Scan for the cell matching the given text and deliver its (X, Y) coordinate at center. 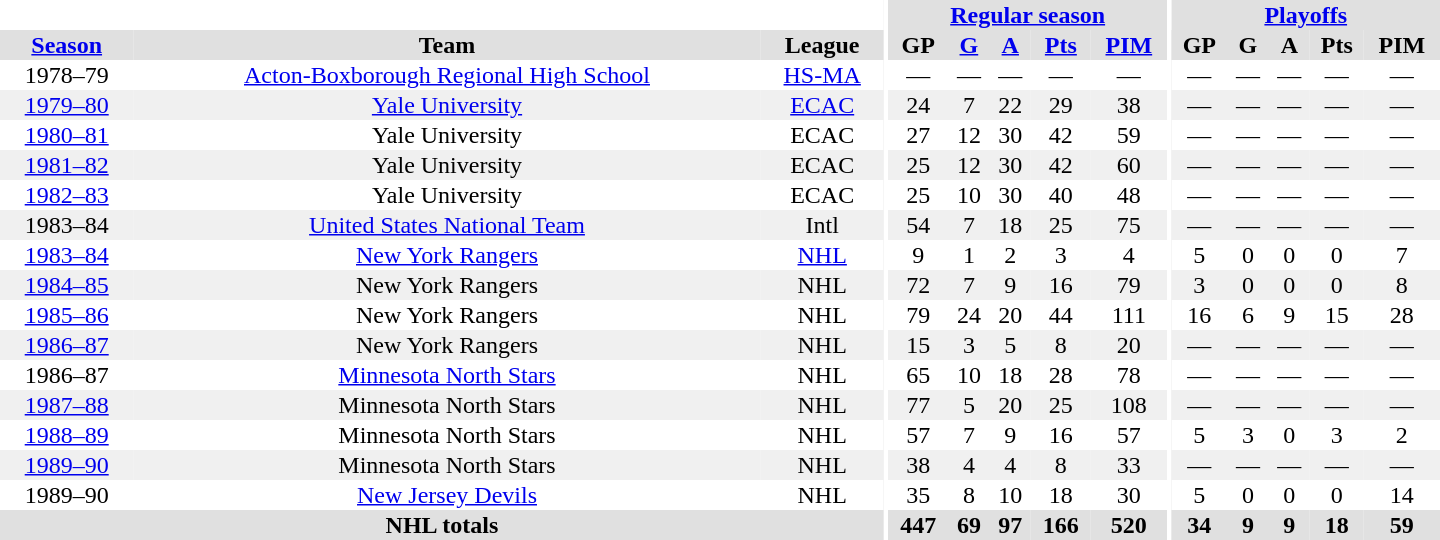
Acton-Boxborough Regional High School (446, 75)
69 (968, 525)
1981–82 (66, 165)
447 (918, 525)
United States National Team (446, 225)
1988–89 (66, 435)
108 (1129, 405)
22 (1010, 105)
77 (918, 405)
Team (446, 45)
75 (1129, 225)
166 (1061, 525)
27 (918, 135)
54 (918, 225)
Playoffs (1306, 15)
111 (1129, 315)
60 (1129, 165)
League (822, 45)
1982–83 (66, 195)
97 (1010, 525)
33 (1129, 465)
HS-MA (822, 75)
NHL totals (442, 525)
1985–86 (66, 315)
78 (1129, 375)
35 (918, 495)
1979–80 (66, 105)
1978–79 (66, 75)
520 (1129, 525)
1 (968, 255)
44 (1061, 315)
34 (1200, 525)
Season (66, 45)
Intl (822, 225)
1987–88 (66, 405)
1980–81 (66, 135)
1984–85 (66, 285)
New Jersey Devils (446, 495)
65 (918, 375)
29 (1061, 105)
6 (1248, 315)
Regular season (1028, 15)
14 (1402, 495)
48 (1129, 195)
72 (918, 285)
40 (1061, 195)
